Determine the (X, Y) coordinate at the center of the cell enclosing the given text.  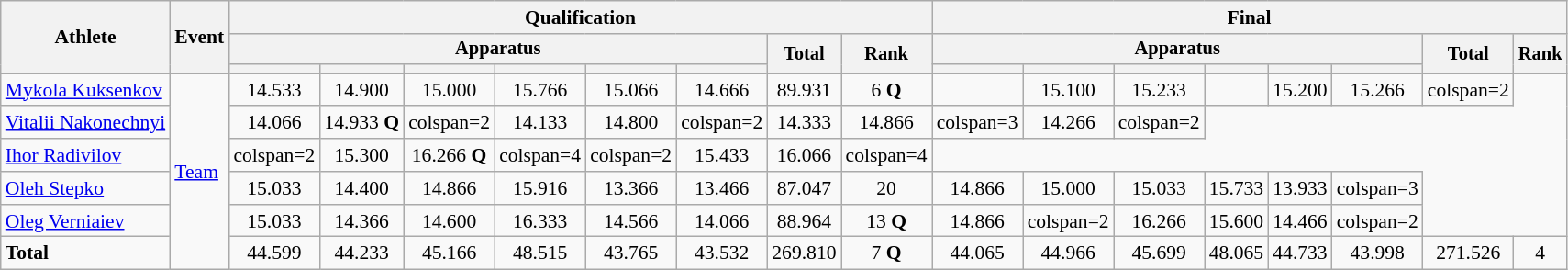
88.964 (804, 221)
13.466 (721, 188)
89.931 (804, 90)
15.266 (1378, 90)
14.266 (1068, 123)
13.366 (631, 188)
44.233 (361, 253)
45.699 (1160, 253)
43.765 (631, 253)
45.166 (450, 253)
44.733 (1299, 253)
Vitalii Nakonechnyi (85, 123)
Oleh Stepko (85, 188)
13 Q (886, 221)
16.066 (804, 155)
Oleg Verniaiev (85, 221)
7 Q (886, 253)
15.916 (539, 188)
14.666 (721, 90)
Mykola Kuksenkov (85, 90)
14.900 (361, 90)
14.366 (361, 221)
15.200 (1299, 90)
Final (1250, 17)
14.466 (1299, 221)
87.047 (804, 188)
15.600 (1237, 221)
14.133 (539, 123)
15.433 (721, 155)
44.966 (1068, 253)
15.100 (1068, 90)
43.998 (1378, 253)
271.526 (1468, 253)
15.233 (1160, 90)
15.766 (539, 90)
Qualification (580, 17)
14.600 (450, 221)
14.800 (631, 123)
Ihor Radivilov (85, 155)
16.266 Q (450, 155)
20 (886, 188)
14.566 (631, 221)
43.532 (721, 253)
44.599 (273, 253)
13.933 (1299, 188)
14.933 Q (361, 123)
4 (1540, 253)
16.333 (539, 221)
48.065 (1237, 253)
269.810 (804, 253)
15.066 (631, 90)
44.065 (978, 253)
15.300 (361, 155)
14.333 (804, 123)
48.515 (539, 253)
14.533 (273, 90)
16.266 (1160, 221)
Event (199, 37)
Team (199, 172)
14.400 (361, 188)
Athlete (85, 37)
15.733 (1237, 188)
6 Q (886, 90)
